Provide the [X, Y] coordinate of the cell's center where the given text is located.  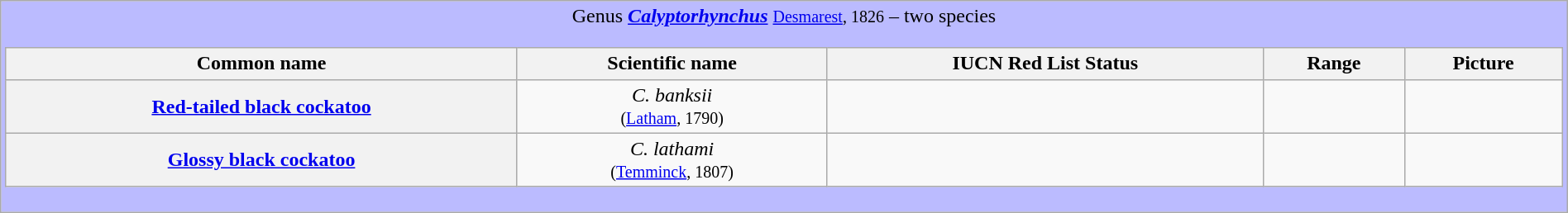
Range [1333, 64]
IUCN Red List Status [1045, 64]
Red-tailed black cockatoo [261, 106]
Common name [261, 64]
C. banksii (Latham, 1790) [672, 106]
C. lathami (Temminck, 1807) [672, 160]
Glossy black cockatoo [261, 160]
Scientific name [672, 64]
Picture [1484, 64]
